Identify which cell holds the provided text, then report its (x, y) central coordinate. 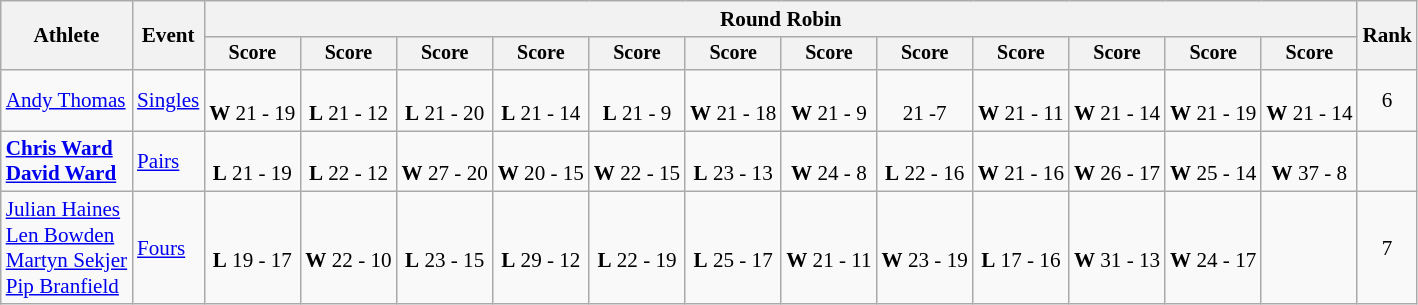
L 17 - 16 (1021, 248)
W 37 - 8 (1309, 162)
L 23 - 13 (733, 162)
7 (1386, 248)
Athlete (66, 36)
L 25 - 17 (733, 248)
Chris WardDavid Ward (66, 162)
L 21 - 20 (445, 100)
W 23 - 19 (925, 248)
L 29 - 12 (541, 248)
Andy Thomas (66, 100)
L 21 - 19 (252, 162)
W 22 - 10 (348, 248)
W 24 - 17 (1213, 248)
Pairs (168, 162)
W 31 - 13 (1117, 248)
W 25 - 14 (1213, 162)
L 21 - 12 (348, 100)
Round Robin (780, 18)
6 (1386, 100)
L 21 - 9 (637, 100)
L 21 - 14 (541, 100)
W 22 - 15 (637, 162)
Event (168, 36)
W 26 - 17 (1117, 162)
W 21 - 18 (733, 100)
W 21 - 16 (1021, 162)
21 -7 (925, 100)
L 23 - 15 (445, 248)
W 21 - 9 (828, 100)
L 22 - 12 (348, 162)
L 22 - 16 (925, 162)
W 20 - 15 (541, 162)
L 22 - 19 (637, 248)
Singles (168, 100)
Julian HainesLen BowdenMartyn SekjerPip Branfield (66, 248)
W 24 - 8 (828, 162)
W 27 - 20 (445, 162)
Rank (1386, 36)
L 19 - 17 (252, 248)
Fours (168, 248)
